Output the [X, Y] coordinate of the center of the cell containing the given text.  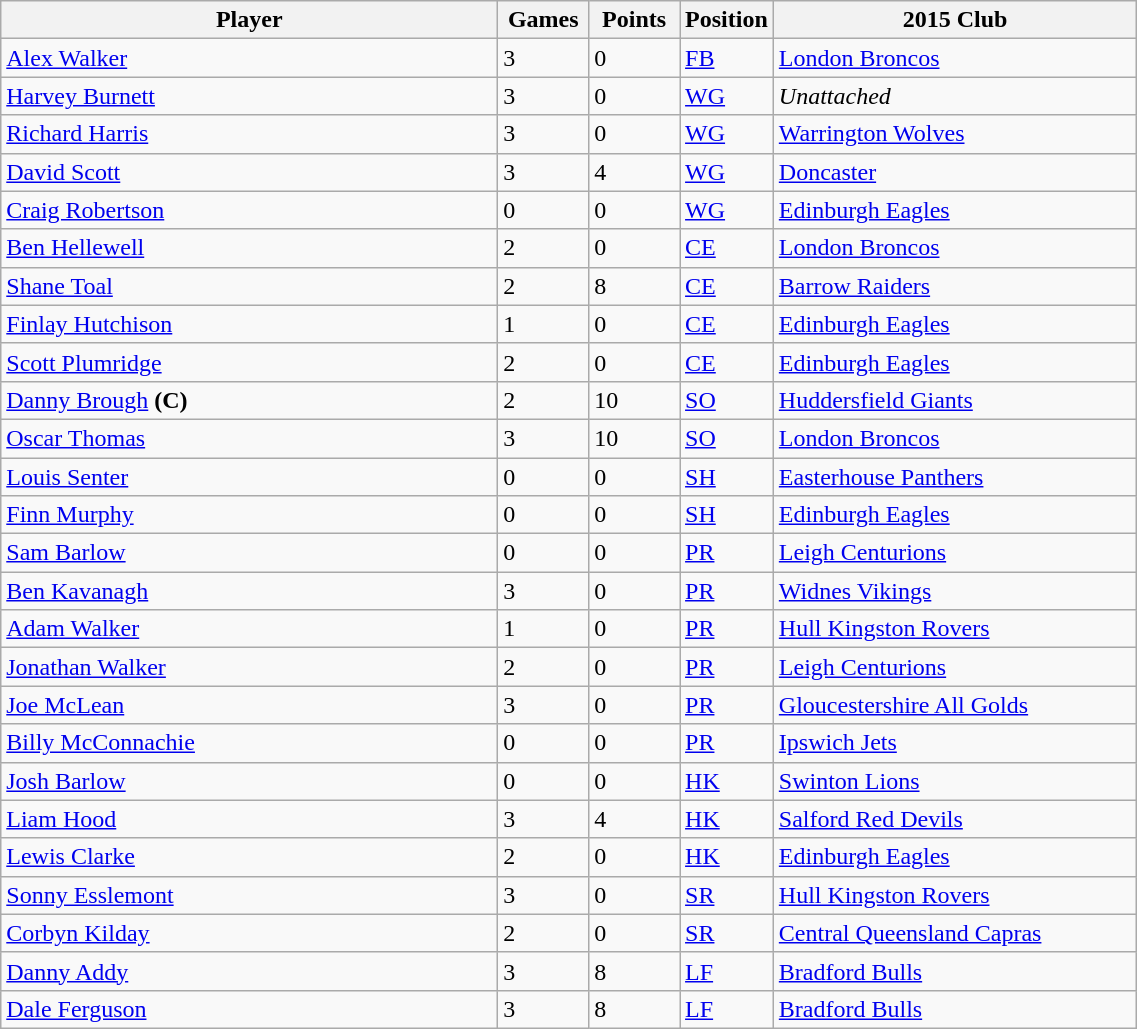
Shane Toal [250, 286]
FB [727, 58]
Ben Hellewell [250, 248]
Barrow Raiders [955, 286]
Salford Red Devils [955, 819]
Joe McLean [250, 705]
Huddersfield Giants [955, 400]
Craig Robertson [250, 210]
Jonathan Walker [250, 667]
Finlay Hutchison [250, 324]
Sam Barlow [250, 553]
David Scott [250, 172]
Games [544, 20]
Corbyn Kilday [250, 933]
Unattached [955, 96]
2015 Club [955, 20]
Widnes Vikings [955, 591]
Josh Barlow [250, 781]
Easterhouse Panthers [955, 477]
Dale Ferguson [250, 1009]
Central Queensland Capras [955, 933]
Points [634, 20]
Lewis Clarke [250, 857]
Gloucestershire All Golds [955, 705]
Louis Senter [250, 477]
Oscar Thomas [250, 438]
Sonny Esslemont [250, 895]
Harvey Burnett [250, 96]
Danny Addy [250, 971]
Alex Walker [250, 58]
Scott Plumridge [250, 362]
Doncaster [955, 172]
Adam Walker [250, 629]
Richard Harris [250, 134]
Position [727, 20]
Liam Hood [250, 819]
Ben Kavanagh [250, 591]
Finn Murphy [250, 515]
Warrington Wolves [955, 134]
Ipswich Jets [955, 743]
Billy McConnachie [250, 743]
Swinton Lions [955, 781]
Player [250, 20]
Danny Brough (C) [250, 400]
